Find where the given text appears and provide that cell's center as (X, Y) coordinate. 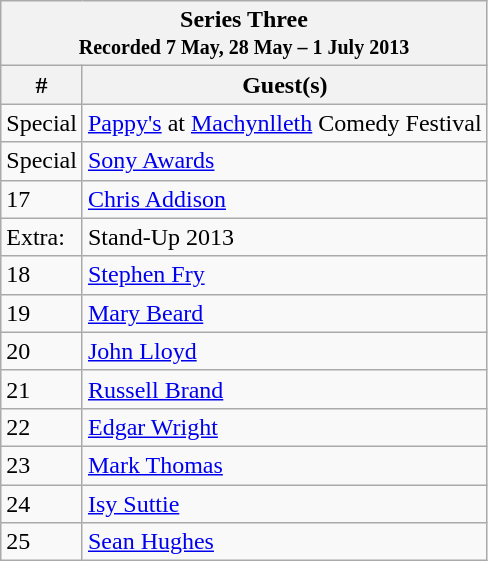
19 (42, 313)
Edgar Wright (284, 427)
Isy Suttie (284, 503)
Series ThreeRecorded 7 May, 28 May – 1 July 2013 (244, 34)
John Lloyd (284, 351)
Extra: (42, 237)
Pappy's at Machynlleth Comedy Festival (284, 123)
Sony Awards (284, 161)
Chris Addison (284, 199)
21 (42, 389)
25 (42, 542)
Mark Thomas (284, 465)
20 (42, 351)
24 (42, 503)
18 (42, 275)
# (42, 85)
Guest(s) (284, 85)
Mary Beard (284, 313)
23 (42, 465)
Russell Brand (284, 389)
Sean Hughes (284, 542)
22 (42, 427)
Stand-Up 2013 (284, 237)
17 (42, 199)
Stephen Fry (284, 275)
